Return (x, y) of the center of cell containing provided text 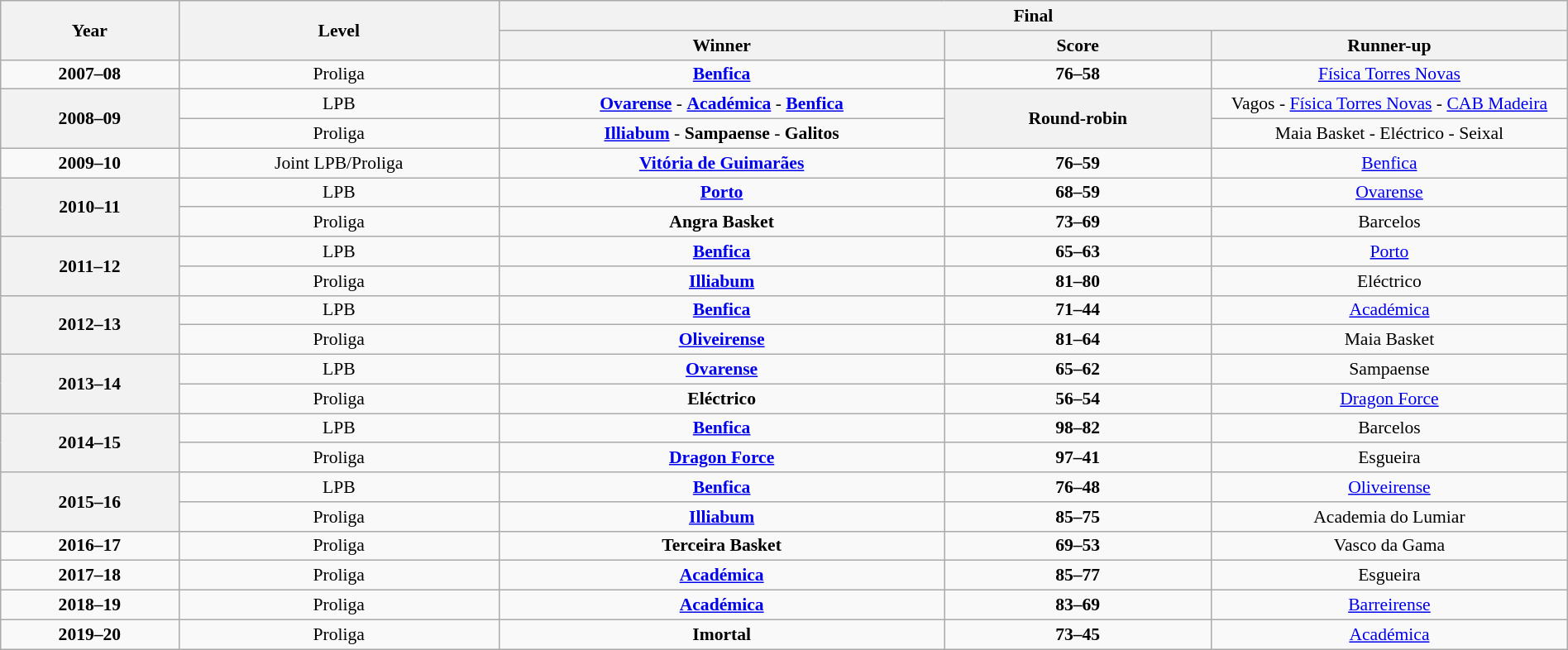
83–69 (1078, 605)
76–59 (1078, 163)
Final (1034, 16)
Barreirense (1389, 605)
Vasco da Gama (1389, 546)
Física Torres Novas (1389, 74)
Score (1078, 45)
65–63 (1078, 251)
Joint LPB/Proliga (339, 163)
2009–10 (89, 163)
71–44 (1078, 310)
Terceira Basket (722, 546)
73–69 (1078, 222)
2012–13 (89, 324)
97–41 (1078, 458)
68–59 (1078, 193)
2008–09 (89, 119)
Winner (722, 45)
Imortal (722, 634)
69–53 (1078, 546)
76–58 (1078, 74)
2014–15 (89, 443)
Vitória de Guimarães (722, 163)
56–54 (1078, 399)
Angra Basket (722, 222)
Vagos - Física Torres Novas - CAB Madeira (1389, 104)
81–80 (1078, 281)
85–77 (1078, 576)
Sampaense (1389, 370)
Year (89, 30)
Maia Basket - Eléctrico - Seixal (1389, 134)
85–75 (1078, 517)
2015–16 (89, 501)
2019–20 (89, 634)
73–45 (1078, 634)
2010–11 (89, 207)
Ovarense - Académica - Benfica (722, 104)
Illiabum - Sampaense - Galitos (722, 134)
65–62 (1078, 370)
2011–12 (89, 266)
2017–18 (89, 576)
Runner-up (1389, 45)
2016–17 (89, 546)
2013–14 (89, 384)
Round-robin (1078, 119)
2018–19 (89, 605)
76–48 (1078, 487)
2007–08 (89, 74)
Maia Basket (1389, 340)
98–82 (1078, 428)
Level (339, 30)
81–64 (1078, 340)
Academia do Lumiar (1389, 517)
